Identify which cell holds the provided text, then report its [x, y] central coordinate. 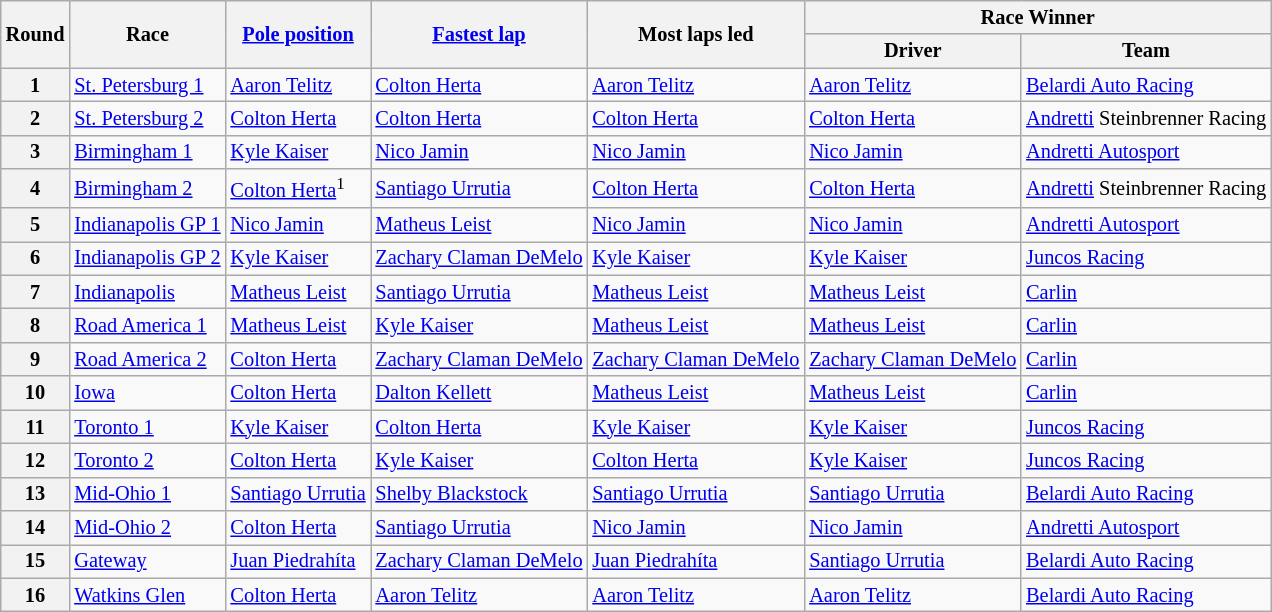
8 [36, 326]
Gateway [147, 561]
Watkins Glen [147, 595]
14 [36, 527]
St. Petersburg 1 [147, 85]
10 [36, 393]
2 [36, 118]
12 [36, 460]
6 [36, 258]
Road America 2 [147, 359]
Race Winner [1038, 17]
Toronto 2 [147, 460]
Iowa [147, 393]
9 [36, 359]
13 [36, 494]
Toronto 1 [147, 427]
7 [36, 292]
Shelby Blackstock [480, 494]
11 [36, 427]
Dalton Kellett [480, 393]
16 [36, 595]
5 [36, 225]
Most laps led [696, 34]
Indianapolis [147, 292]
Road America 1 [147, 326]
Mid-Ohio 1 [147, 494]
4 [36, 188]
Mid-Ohio 2 [147, 527]
3 [36, 152]
Indianapolis GP 2 [147, 258]
Team [1146, 51]
Driver [912, 51]
Birmingham 2 [147, 188]
Indianapolis GP 1 [147, 225]
15 [36, 561]
Pole position [298, 34]
Fastest lap [480, 34]
Birmingham 1 [147, 152]
Colton Herta1 [298, 188]
1 [36, 85]
St. Petersburg 2 [147, 118]
Race [147, 34]
Round [36, 34]
